Pinpoint the cell where the given text exists, returning its (X, Y) midpoint coordinate. 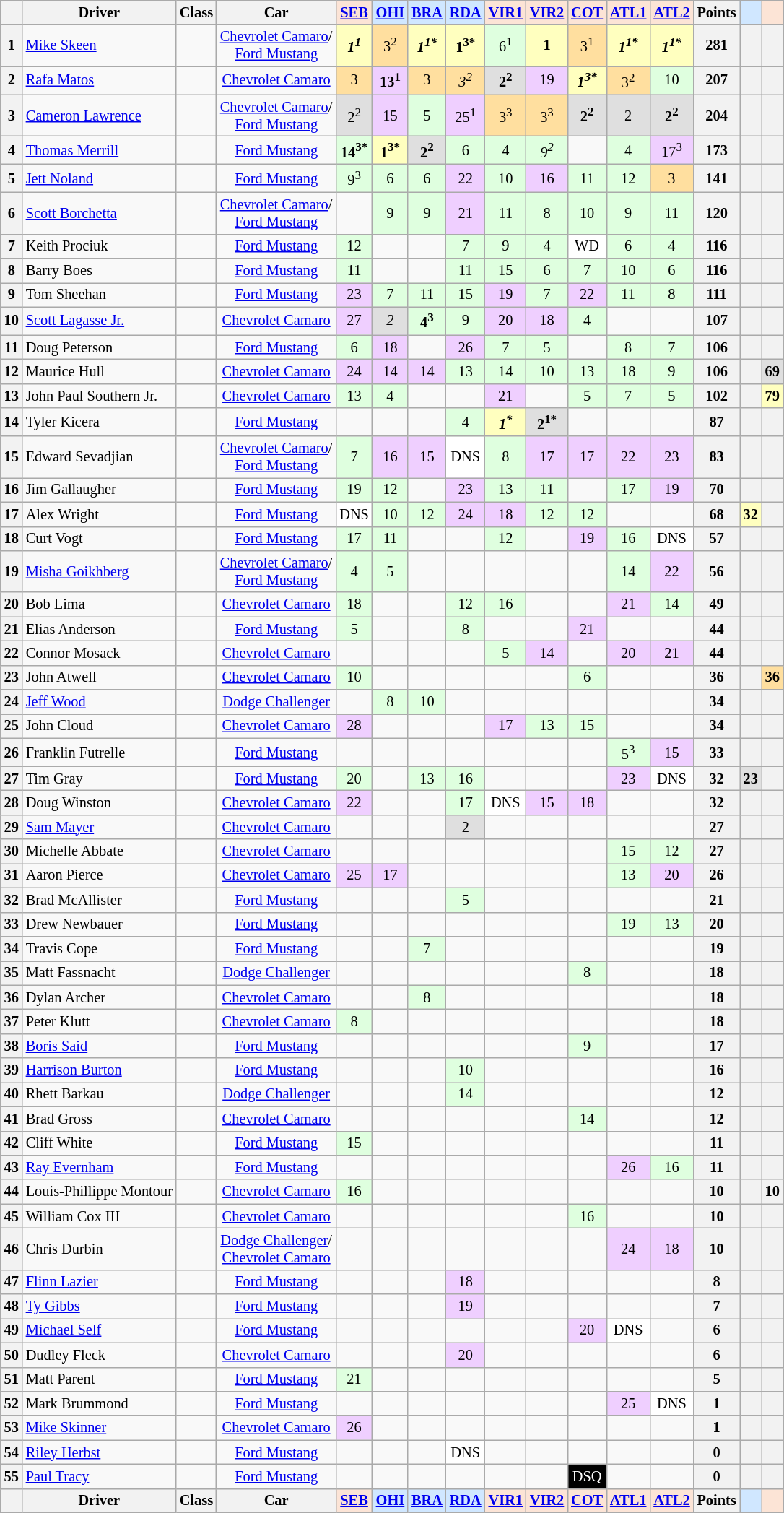
Michael Self (100, 1330)
Keith Prociuk (100, 246)
Doug Winston (100, 802)
Connor Mosack (100, 653)
55 (12, 1476)
Franklin Futrelle (100, 753)
87 (717, 422)
52 (12, 1403)
William Cox III (100, 1216)
56 (717, 571)
John Atwell (100, 677)
Barry Boes (100, 270)
50 (12, 1355)
207 (717, 81)
Edward Sevadjian (100, 457)
1* (505, 422)
102 (717, 396)
Mark Brummond (100, 1403)
Sam Mayer (100, 827)
Matt Fassnacht (100, 973)
107 (717, 321)
93 (354, 178)
Rafa Matos (100, 81)
57 (717, 539)
46 (12, 1249)
120 (717, 213)
Mike Skeen (100, 45)
Ty Gibbs (100, 1306)
Elias Anderson (100, 629)
DSQ (587, 1476)
Paul Tracy (100, 1476)
69 (772, 371)
Jett Noland (100, 178)
Michelle Abbate (100, 851)
Travis Cope (100, 948)
21* (547, 422)
Harrison Burton (100, 1070)
35 (12, 973)
Jim Gallaugher (100, 490)
111 (717, 295)
39 (12, 1070)
Tyler Kicera (100, 422)
29 (12, 827)
Peter Klutt (100, 1021)
Doug Peterson (100, 347)
70 (717, 490)
Scott Borchetta (100, 213)
Thomas Merrill (100, 150)
204 (717, 116)
John Cloud (100, 726)
251 (466, 116)
40 (12, 1094)
45 (12, 1216)
83 (717, 457)
Louis-Phillippe Montour (100, 1192)
281 (717, 45)
41 (12, 1119)
68 (717, 514)
131 (390, 81)
Rhett Barkau (100, 1094)
37 (12, 1021)
79 (772, 396)
Flinn Lazier (100, 1282)
Cliff White (100, 1143)
Ray Evernham (100, 1167)
54 (12, 1452)
Scott Lagasse Jr. (100, 321)
WD (587, 246)
Curt Vogt (100, 539)
Bob Lima (100, 604)
Misha Goikhberg (100, 571)
51 (12, 1379)
Aaron Pierce (100, 875)
48 (12, 1306)
92 (547, 150)
141 (717, 178)
47 (12, 1282)
Tom Sheehan (100, 295)
Mike Skinner (100, 1428)
Jeff Wood (100, 702)
Brad McAllister (100, 900)
Chris Durbin (100, 1249)
Tim Gray (100, 779)
30 (12, 851)
Dodge Challenger/Chevrolet Camaro (276, 1249)
42 (12, 1143)
Maurice Hull (100, 371)
Brad Gross (100, 1119)
Riley Herbst (100, 1452)
Boris Said (100, 1046)
38 (12, 1046)
Matt Parent (100, 1379)
Drew Newbauer (100, 924)
Dylan Archer (100, 997)
Cameron Lawrence (100, 116)
143* (354, 150)
Alex Wright (100, 514)
Dudley Fleck (100, 1355)
61 (505, 45)
John Paul Southern Jr. (100, 396)
